Extract the [X, Y] coordinate from the center of the cell holding the provided text.  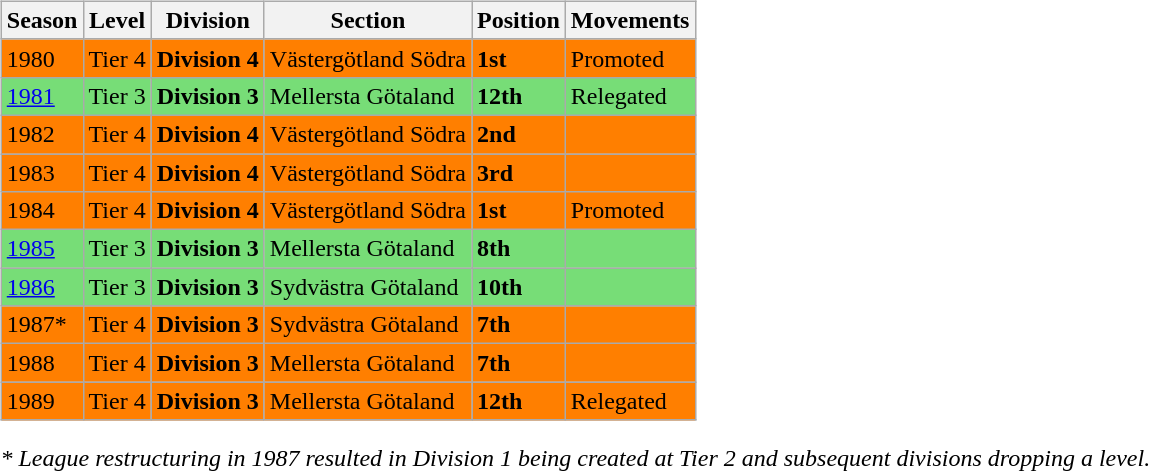
1986 [42, 287]
10th [519, 287]
Section [368, 20]
2nd [519, 134]
Movements [630, 20]
3rd [519, 173]
1988 [42, 363]
1984 [42, 211]
1985 [42, 249]
1981 [42, 96]
1983 [42, 173]
1987* [42, 325]
1980 [42, 58]
Position [519, 20]
Level [117, 20]
Division [208, 20]
1982 [42, 134]
8th [519, 249]
1989 [42, 401]
Season [42, 20]
